Find where the given text appears and provide that cell's center as [x, y] coordinate. 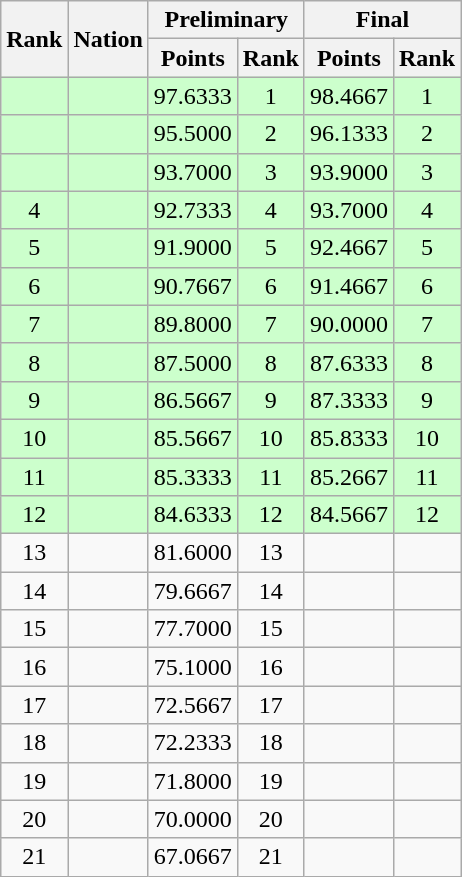
96.1333 [348, 134]
85.2667 [348, 477]
72.2333 [192, 743]
Preliminary [226, 20]
93.9000 [348, 172]
Nation [108, 39]
89.8000 [192, 324]
86.5667 [192, 400]
84.5667 [348, 515]
87.6333 [348, 362]
91.9000 [192, 248]
85.8333 [348, 438]
87.5000 [192, 362]
81.6000 [192, 553]
95.5000 [192, 134]
90.0000 [348, 324]
75.1000 [192, 667]
92.4667 [348, 248]
77.7000 [192, 629]
84.6333 [192, 515]
67.0667 [192, 857]
Final [382, 20]
79.6667 [192, 591]
90.7667 [192, 286]
85.5667 [192, 438]
71.8000 [192, 781]
97.6333 [192, 96]
98.4667 [348, 96]
70.0000 [192, 819]
91.4667 [348, 286]
85.3333 [192, 477]
72.5667 [192, 705]
87.3333 [348, 400]
92.7333 [192, 210]
